For the text-containing cell, return its midpoint in (x, y) coordinate format. 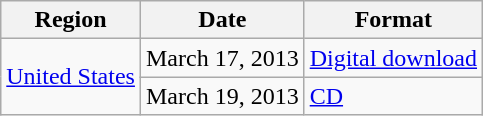
March 19, 2013 (222, 96)
Digital download (393, 58)
CD (393, 96)
Date (222, 20)
Format (393, 20)
Region (71, 20)
United States (71, 77)
March 17, 2013 (222, 58)
